Scan for the cell matching the given text and deliver its (x, y) coordinate at center. 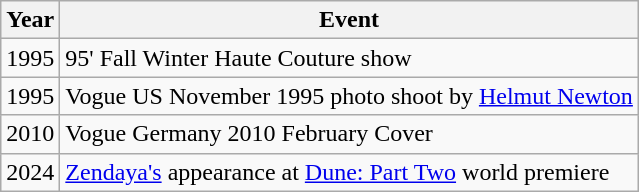
2010 (30, 134)
2024 (30, 172)
95' Fall Winter Haute Couture show (350, 58)
Vogue US November 1995 photo shoot by Helmut Newton (350, 96)
Event (350, 20)
Vogue Germany 2010 February Cover (350, 134)
Year (30, 20)
Zendaya's appearance at Dune: Part Two world premiere (350, 172)
